Pinpoint the cell where the given text exists, returning its [X, Y] midpoint coordinate. 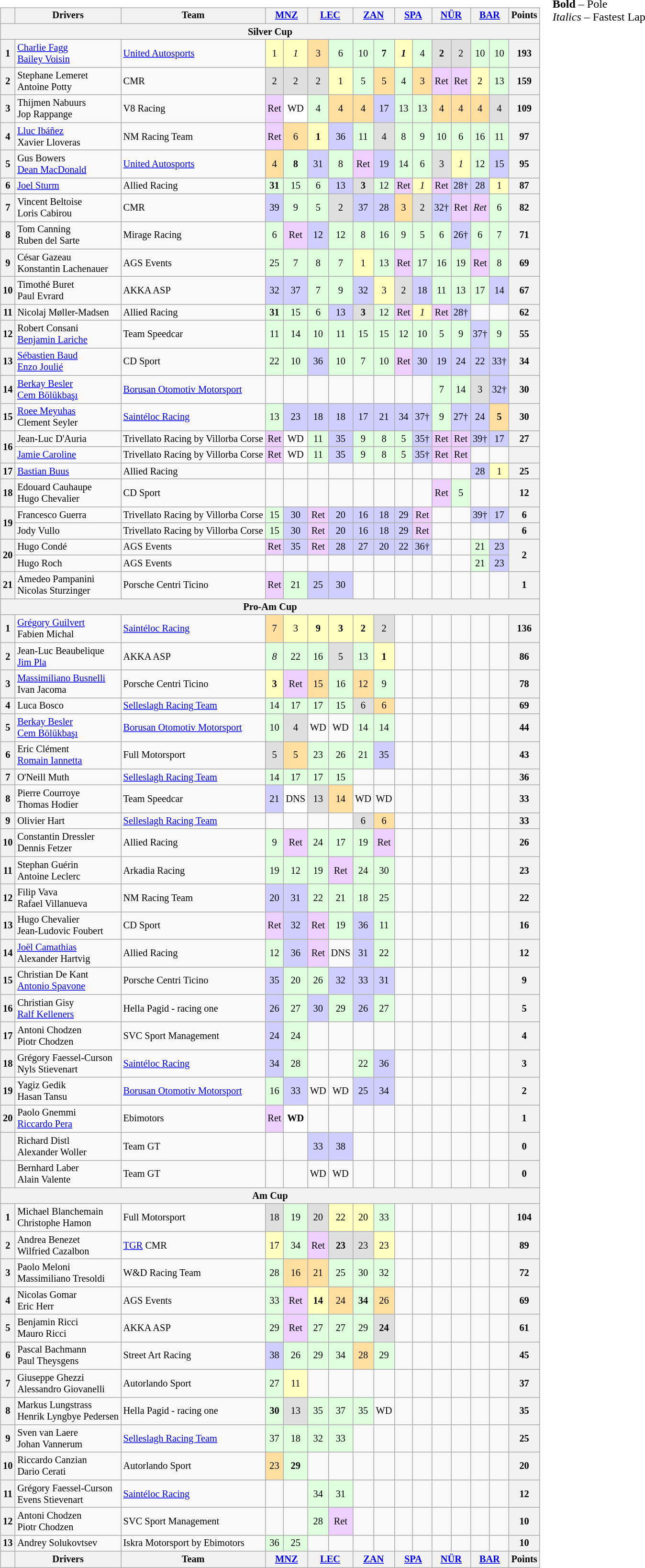
55 [524, 334]
Jody Vullo [68, 531]
Francesco Guerra [68, 515]
Eric Clément Romain Iannetta [68, 756]
Riccardo Canzian Dario Cerati [68, 1466]
159 [524, 81]
45 [524, 1356]
Amedeo Pampanini Nicolas Sturzinger [68, 585]
33† [499, 362]
Mirage Racing [193, 236]
95 [524, 164]
Christian De Kant Antonio Spavone [68, 981]
Grégory Guilvert Fabien Michal [68, 629]
Ebimotors [193, 1119]
Paolo Gnemmi Riccardo Pera [68, 1119]
Massimiliano Busnelli Ivan Jacoma [68, 684]
Nicolaj Møller-Madsen [68, 313]
Gus Bowers Dean MacDonald [68, 164]
Sven van Laere Johan Vannerum [68, 1439]
Yagiz Gedik Hasan Tansu [68, 1091]
71 [524, 236]
Richard Distl Alexander Woller [68, 1146]
Silver Cup [270, 32]
Olivier Hart [68, 821]
Luca Bosco [68, 706]
Joël Camathias Alexander Hartvig [68, 953]
Bastian Buus [68, 471]
Pascal Bachmann Paul Theysgens [68, 1356]
W&D Racing Team [193, 1273]
61 [524, 1328]
86 [524, 656]
Am Cup [270, 1196]
Grégory Faessel-Curson Evens Stievenart [68, 1494]
67 [524, 291]
Pierre Courroye Thomas Hodier [68, 799]
44 [524, 728]
Robert Consani Benjamin Lariche [68, 334]
Tom Canning Ruben del Sarte [68, 236]
26† [461, 236]
Sébastien Baud Enzo Joulié [68, 362]
78 [524, 684]
Filip Vava Rafael Villanueva [68, 898]
Edouard Cauhaupe Hugo Chevalier [68, 493]
Jean-Luc Beaubelique Jim Pla [68, 656]
Roee Meyuhas Clement Seyler [68, 417]
César Gazeau Konstantin Lachenauer [68, 263]
Vincent Beltoise Loris Cabirou [68, 208]
Hugo Roch [68, 563]
O'Neill Muth [68, 777]
Jean-Luc D'Auria [68, 439]
TGR CMR [193, 1245]
Christian Gisy Ralf Kelleners [68, 1008]
Paolo Meloni Massimiliano Tresoldi [68, 1273]
V8 Racing [193, 109]
Bernhard Laber Alain Valente [68, 1174]
Andrey Solukovtsev [68, 1543]
Jamie Caroline [68, 455]
104 [524, 1218]
27† [461, 417]
89 [524, 1245]
Nicolas Gomar Eric Herr [68, 1300]
Hugo Condé [68, 547]
Joel Sturm [68, 186]
Arkadia Racing [193, 870]
Grégory Faessel-Curson Nyls Stievenart [68, 1064]
Markus Lungstrass Henrik Lyngbye Pedersen [68, 1411]
109 [524, 109]
36† [422, 547]
Stephane Lemeret Antoine Potty [68, 81]
62 [524, 313]
87 [524, 186]
Lluc Ibáñez Xavier Lloveras [68, 136]
72 [524, 1273]
39 [275, 208]
Andrea Benezet Wilfried Cazalbon [68, 1245]
Timothé Buret Paul Evrard [68, 291]
Thijmen Nabuurs Jop Rappange [68, 109]
97 [524, 136]
Pro-Am Cup [270, 607]
Giuseppe Ghezzi Alessandro Giovanelli [68, 1383]
82 [524, 208]
Michael Blanchemain Christophe Hamon [68, 1218]
Constantin Dressler Dennis Fetzer [68, 843]
Street Art Racing [193, 1356]
Iskra Motorsport by Ebimotors [193, 1543]
Stephan Guérin Antoine Leclerc [68, 870]
43 [524, 756]
Benjamin Ricci Mauro Ricci [68, 1328]
136 [524, 629]
Charlie Fagg Bailey Voisin [68, 54]
193 [524, 54]
Hugo Chevalier Jean-Ludovic Foubert [68, 925]
